Pinpoint the cell where the given text exists, returning its (X, Y) midpoint coordinate. 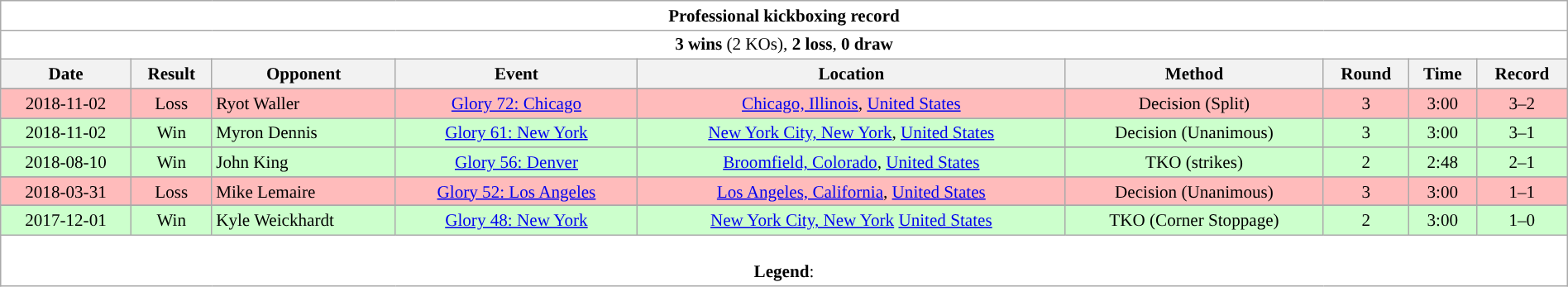
Myron Dennis (304, 132)
Glory 56: Denver (516, 162)
Glory 52: Los Angeles (516, 190)
Decision (Split) (1194, 103)
TKO (strikes) (1194, 162)
Location (852, 74)
Mike Lemaire (304, 190)
3 wins (2 KOs), 2 loss, 0 draw (784, 45)
1–1 (1522, 190)
Date (66, 74)
Legend: (784, 260)
Time (1442, 74)
Glory 72: Chicago (516, 103)
2:48 (1442, 162)
Professional kickboxing record (784, 15)
2018-03-31 (66, 190)
Round (1366, 74)
John King (304, 162)
Los Angeles, California, United States (852, 190)
2017-12-01 (66, 220)
1–0 (1522, 220)
2018-08-10 (66, 162)
Result (171, 74)
2–1 (1522, 162)
TKO (Corner Stoppage) (1194, 220)
New York City, New York, United States (852, 132)
Kyle Weickhardt (304, 220)
Opponent (304, 74)
Glory 61: New York (516, 132)
Event (516, 74)
Ryot Waller (304, 103)
3–2 (1522, 103)
3–1 (1522, 132)
Broomfield, Colorado, United States (852, 162)
New York City, New York United States (852, 220)
Glory 48: New York (516, 220)
Method (1194, 74)
Chicago, Illinois, United States (852, 103)
Record (1522, 74)
